Provide the [X, Y] coordinate of the cell's center where the given text is located.  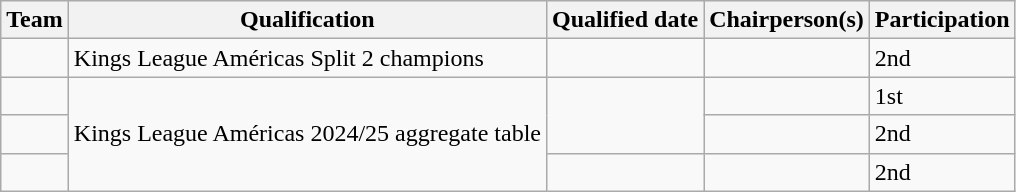
Qualification [307, 20]
Chairperson(s) [787, 20]
Kings League Américas 2024/25 aggregate table [307, 134]
Participation [942, 20]
Qualified date [626, 20]
1st [942, 96]
Team [35, 20]
Kings League Américas Split 2 champions [307, 58]
